Locate the cell with the specified text and output its [x, y] center coordinate. 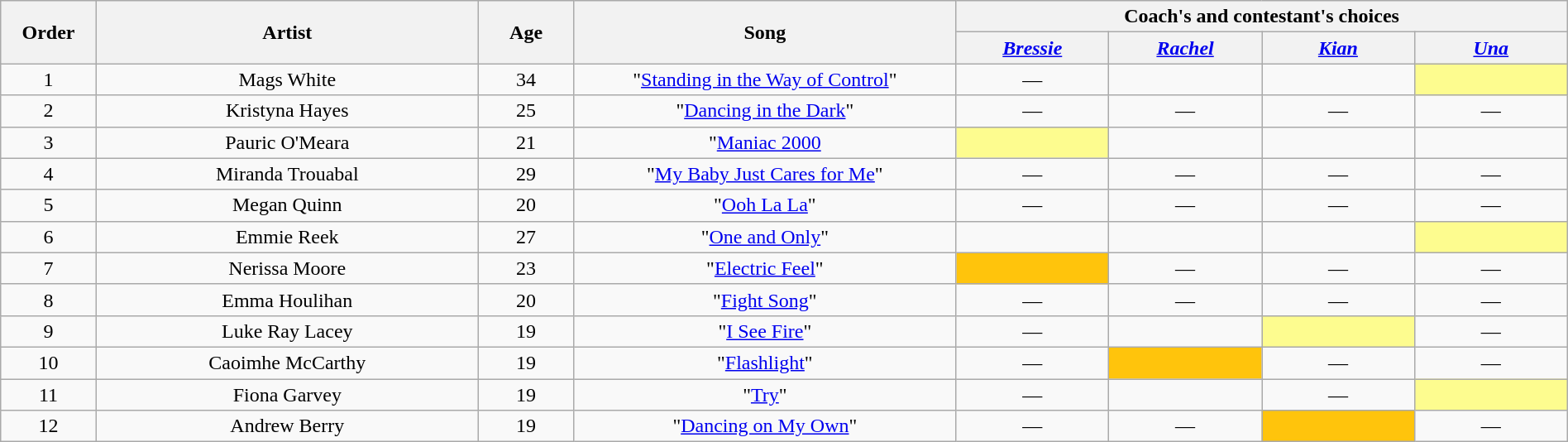
3 [49, 142]
Nerissa Moore [287, 268]
"Ooh La La" [765, 205]
9 [49, 331]
Pauric O'Meara [287, 142]
"Standing in the Way of Control" [765, 79]
Mags White [287, 79]
"Flashlight" [765, 363]
2 [49, 111]
Rachel [1186, 48]
6 [49, 237]
7 [49, 268]
"Try" [765, 395]
4 [49, 174]
"One and Only" [765, 237]
Song [765, 32]
"My Baby Just Cares for Me" [765, 174]
"I See Fire" [765, 331]
11 [49, 395]
29 [526, 174]
27 [526, 237]
Luke Ray Lacey [287, 331]
Age [526, 32]
21 [526, 142]
Megan Quinn [287, 205]
34 [526, 79]
Coach's and contestant's choices [1262, 17]
Emmie Reek [287, 237]
5 [49, 205]
Order [49, 32]
Bressie [1032, 48]
"Dancing in the Dark" [765, 111]
Fiona Garvey [287, 395]
"Maniac 2000 [765, 142]
"Electric Feel" [765, 268]
Caoimhe McCarthy [287, 363]
10 [49, 363]
8 [49, 300]
Kristyna Hayes [287, 111]
23 [526, 268]
12 [49, 426]
"Fight Song" [765, 300]
Miranda Trouabal [287, 174]
Andrew Berry [287, 426]
1 [49, 79]
Kian [1338, 48]
Una [1490, 48]
25 [526, 111]
Emma Houlihan [287, 300]
Artist [287, 32]
"Dancing on My Own" [765, 426]
